Find where the given text appears and provide that cell's center as (x, y) coordinate. 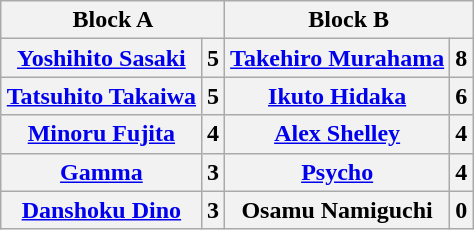
Psycho (338, 172)
Ikuto Hidaka (338, 96)
Block B (349, 20)
Danshoku Dino (101, 210)
Osamu Namiguchi (338, 210)
8 (462, 58)
Minoru Fujita (101, 134)
Tatsuhito Takaiwa (101, 96)
Takehiro Murahama (338, 58)
Block A (112, 20)
Gamma (101, 172)
0 (462, 210)
Yoshihito Sasaki (101, 58)
Alex Shelley (338, 134)
6 (462, 96)
